For the text-containing cell, return its midpoint in [x, y] coordinate format. 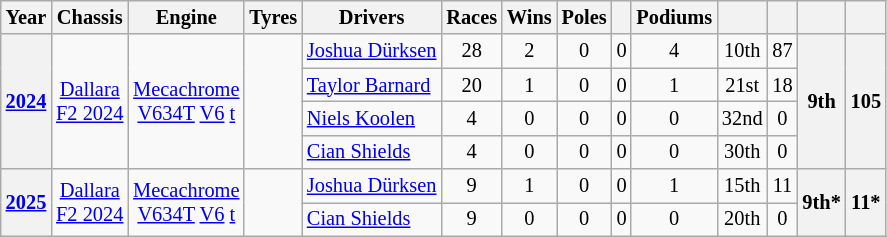
87 [782, 51]
30th [742, 152]
32nd [742, 118]
Year [26, 17]
105 [866, 102]
10th [742, 51]
18 [782, 85]
Chassis [90, 17]
11 [782, 186]
28 [472, 51]
9th* [821, 202]
20 [472, 85]
20th [742, 219]
2 [530, 51]
Taylor Barnard [372, 85]
Niels Koolen [372, 118]
2024 [26, 102]
11* [866, 202]
Poles [584, 17]
Drivers [372, 17]
15th [742, 186]
9th [821, 102]
2025 [26, 202]
Tyres [273, 17]
Races [472, 17]
Wins [530, 17]
21st [742, 85]
Engine [186, 17]
Podiums [674, 17]
